Search for the cell housing the specified text and yield its [X, Y] center coordinate. 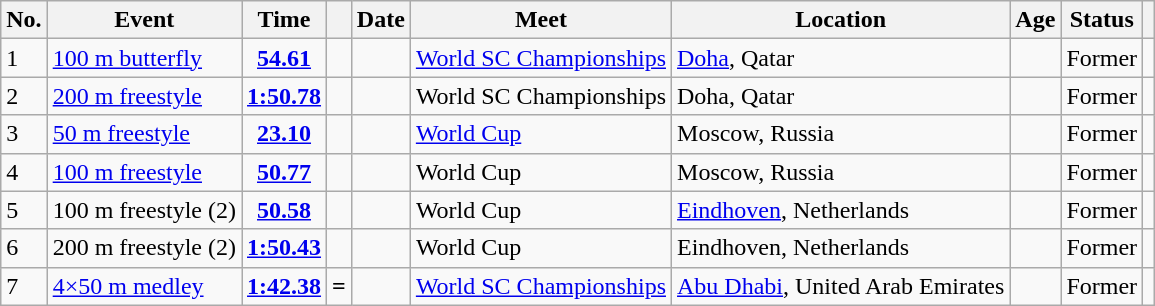
100 m butterfly [144, 58]
= [340, 286]
23.10 [284, 134]
No. [24, 20]
54.61 [284, 58]
2 [24, 96]
100 m freestyle (2) [144, 210]
1:50.43 [284, 248]
3 [24, 134]
Abu Dhabi, United Arab Emirates [841, 286]
50.77 [284, 172]
1:42.38 [284, 286]
Meet [540, 20]
Time [284, 20]
50.58 [284, 210]
200 m freestyle (2) [144, 248]
Status [1102, 20]
5 [24, 210]
Age [1036, 20]
1 [24, 58]
Event [144, 20]
Location [841, 20]
50 m freestyle [144, 134]
4×50 m medley [144, 286]
1:50.78 [284, 96]
100 m freestyle [144, 172]
6 [24, 248]
Date [380, 20]
7 [24, 286]
200 m freestyle [144, 96]
4 [24, 172]
